Determine the [X, Y] coordinate at the center of the cell enclosing the given text.  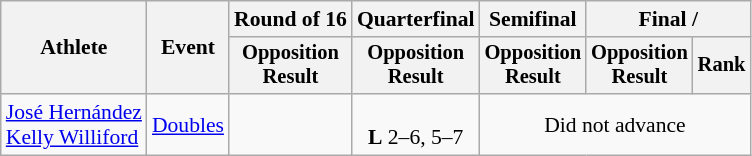
Rank [722, 66]
Semifinal [534, 19]
L 2–6, 5–7 [416, 124]
Doubles [188, 124]
Quarterfinal [416, 19]
Athlete [74, 48]
Final / [668, 19]
Event [188, 48]
Round of 16 [290, 19]
Did not advance [616, 124]
José HernándezKelly Williford [74, 124]
